Identify which cell holds the provided text, then report its (x, y) central coordinate. 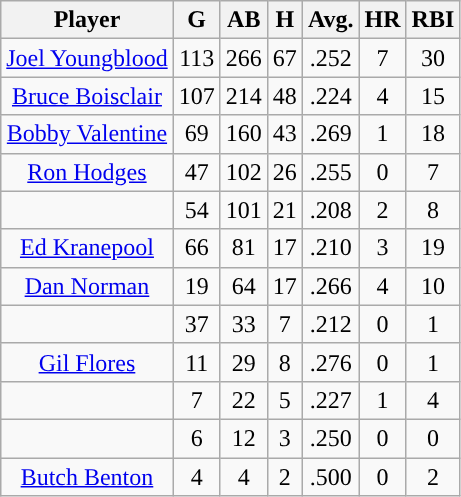
HR (382, 20)
214 (244, 96)
10 (433, 286)
.212 (330, 324)
.208 (330, 210)
26 (284, 172)
15 (433, 96)
67 (284, 58)
29 (244, 362)
Butch Benton (87, 477)
.227 (330, 400)
18 (433, 134)
66 (196, 248)
Bruce Boisclair (87, 96)
11 (196, 362)
30 (433, 58)
Gil Flores (87, 362)
5 (284, 400)
33 (244, 324)
113 (196, 58)
43 (284, 134)
.255 (330, 172)
.224 (330, 96)
266 (244, 58)
47 (196, 172)
54 (196, 210)
107 (196, 96)
Dan Norman (87, 286)
102 (244, 172)
.500 (330, 477)
.276 (330, 362)
64 (244, 286)
H (284, 20)
Ed Kranepool (87, 248)
.250 (330, 438)
Ron Hodges (87, 172)
.266 (330, 286)
RBI (433, 20)
G (196, 20)
Player (87, 20)
6 (196, 438)
.252 (330, 58)
37 (196, 324)
AB (244, 20)
48 (284, 96)
.210 (330, 248)
12 (244, 438)
22 (244, 400)
Bobby Valentine (87, 134)
Avg. (330, 20)
21 (284, 210)
81 (244, 248)
101 (244, 210)
69 (196, 134)
160 (244, 134)
.269 (330, 134)
Joel Youngblood (87, 58)
